Identify which cell holds the provided text, then report its (x, y) central coordinate. 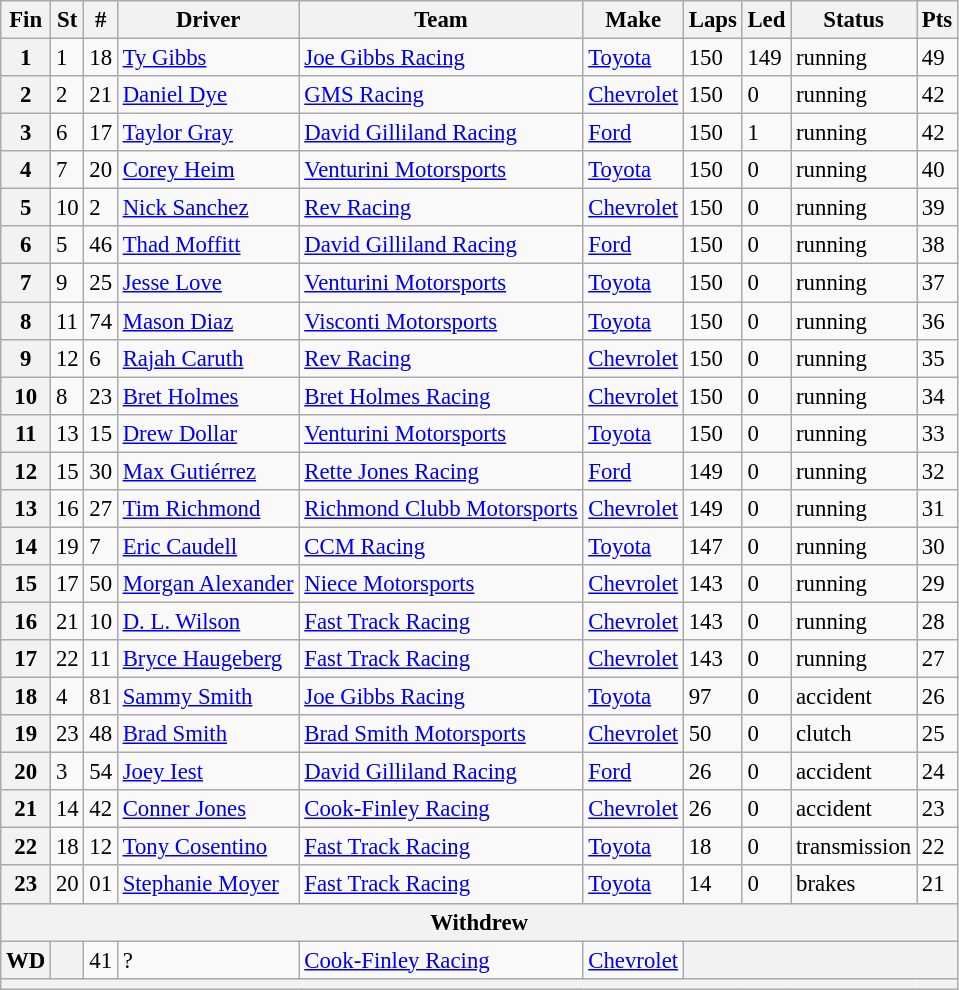
48 (100, 734)
Pts (936, 20)
34 (936, 396)
Withdrew (480, 922)
Brad Smith Motorsports (441, 734)
Rajah Caruth (208, 358)
Status (854, 20)
Bret Holmes (208, 396)
clutch (854, 734)
# (100, 20)
transmission (854, 847)
147 (712, 546)
Nick Sanchez (208, 208)
49 (936, 58)
Daniel Dye (208, 95)
24 (936, 772)
GMS Racing (441, 95)
01 (100, 885)
Visconti Motorsports (441, 321)
Sammy Smith (208, 697)
39 (936, 208)
Eric Caudell (208, 546)
Conner Jones (208, 809)
Bryce Haugeberg (208, 659)
40 (936, 170)
Jesse Love (208, 283)
Taylor Gray (208, 133)
CCM Racing (441, 546)
Led (766, 20)
WD (26, 960)
? (208, 960)
Make (633, 20)
Max Gutiérrez (208, 471)
St (68, 20)
Bret Holmes Racing (441, 396)
81 (100, 697)
Tony Cosentino (208, 847)
36 (936, 321)
Richmond Clubb Motorsports (441, 509)
Joey Iest (208, 772)
Niece Motorsports (441, 584)
Stephanie Moyer (208, 885)
Morgan Alexander (208, 584)
28 (936, 621)
32 (936, 471)
Fin (26, 20)
Drew Dollar (208, 433)
Corey Heim (208, 170)
97 (712, 697)
46 (100, 245)
38 (936, 245)
74 (100, 321)
Driver (208, 20)
Mason Diaz (208, 321)
Team (441, 20)
35 (936, 358)
Ty Gibbs (208, 58)
brakes (854, 885)
31 (936, 509)
54 (100, 772)
D. L. Wilson (208, 621)
33 (936, 433)
29 (936, 584)
Brad Smith (208, 734)
Rette Jones Racing (441, 471)
Laps (712, 20)
41 (100, 960)
Tim Richmond (208, 509)
Thad Moffitt (208, 245)
37 (936, 283)
